Return the (x, y) coordinate for the center point of the cell that contains the specified text.  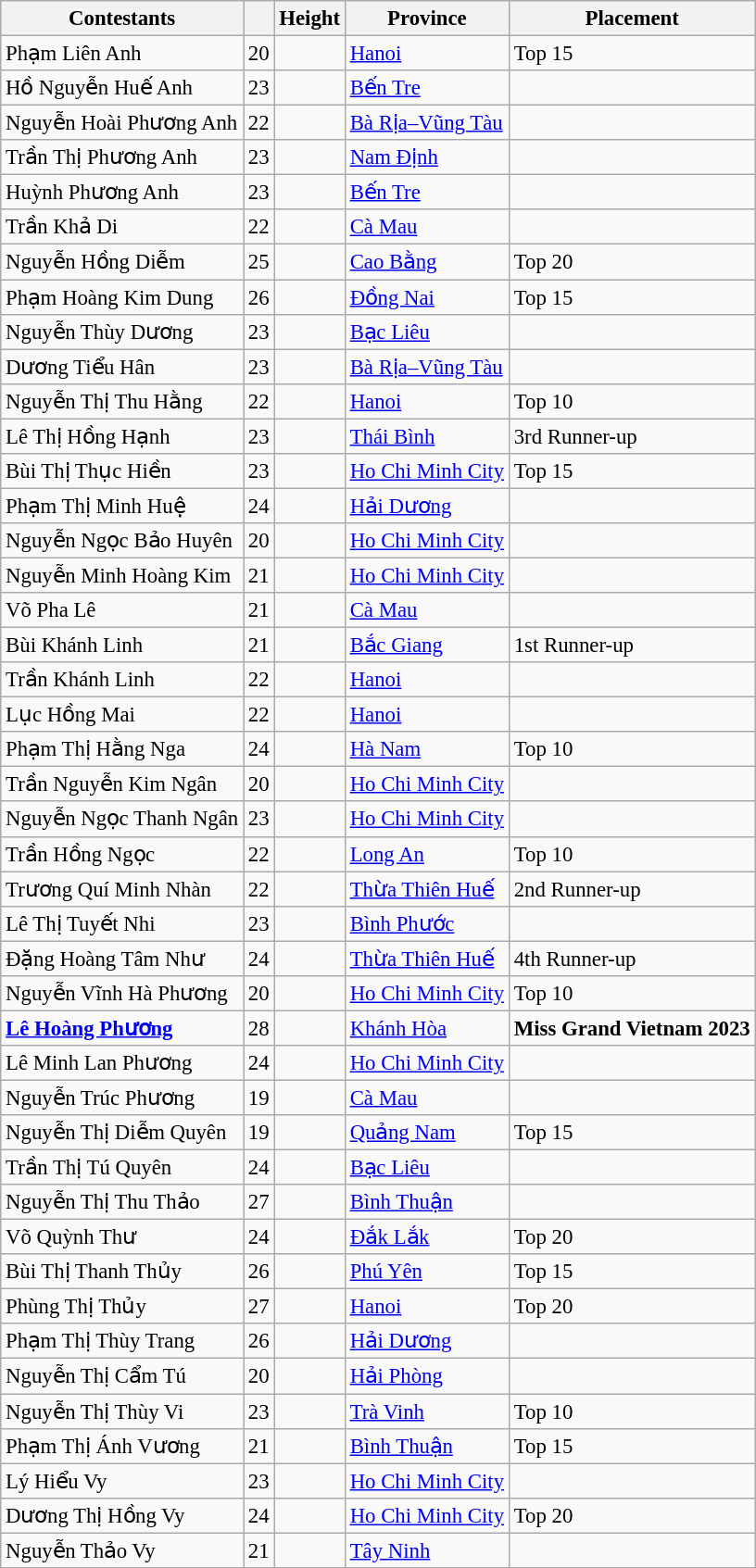
Lê Thị Tuyết Nhi (122, 923)
Lê Hoàng Phương (122, 1028)
2nd Runner-up (632, 889)
Võ Quỳnh Thư (122, 1237)
Trần Hồng Ngọc (122, 854)
Tây Ninh (426, 1550)
Nguyễn Thị Cẩm Tú (122, 1376)
Nguyễn Minh Hoàng Kim (122, 575)
3rd Runner-up (632, 436)
Thái Bình (426, 436)
Lý Hiểu Vy (122, 1481)
Nguyễn Thị Thu Hằng (122, 401)
Nguyễn Trúc Phương (122, 1098)
25 (259, 262)
Trương Quí Minh Nhàn (122, 889)
Nam Định (426, 157)
Phạm Thị Minh Huệ (122, 506)
Phùng Thị Thủy (122, 1307)
Hồ Nguyễn Huế Anh (122, 88)
Province (426, 19)
Nguyễn Ngọc Thanh Ngân (122, 820)
Trần Thị Phương Anh (122, 157)
Bùi Thị Thanh Thủy (122, 1272)
Phạm Thị Thùy Trang (122, 1342)
Bình Phước (426, 923)
Dương Thị Hồng Vy (122, 1515)
Phạm Thị Ánh Vương (122, 1446)
Nguyễn Vĩnh Hà Phương (122, 994)
Trần Thị Tú Quyên (122, 1168)
Trà Vinh (426, 1411)
Nguyễn Thị Diễm Quyên (122, 1133)
Phạm Hoàng Kim Dung (122, 297)
Nguyễn Ngọc Bảo Huyên (122, 541)
28 (259, 1028)
Phú Yên (426, 1272)
Height (309, 19)
1st Runner-up (632, 646)
Lê Minh Lan Phương (122, 1063)
Trần Nguyễn Kim Ngân (122, 784)
Trần Khánh Linh (122, 680)
Contestants (122, 19)
Đặng Hoàng Tâm Như (122, 959)
Phạm Thị Hằng Nga (122, 749)
Nguyễn Hồng Diễm (122, 262)
Cao Bằng (426, 262)
Quảng Nam (426, 1133)
Bắc Giang (426, 646)
Nguyễn Thị Thu Thảo (122, 1202)
Bùi Khánh Linh (122, 646)
Nguyễn Thị Thùy Vi (122, 1411)
Võ Pha Lê (122, 610)
Trần Khả Di (122, 227)
Huỳnh Phương Anh (122, 193)
Khánh Hòa (426, 1028)
Đồng Nai (426, 297)
4th Runner-up (632, 959)
Lục Hồng Mai (122, 715)
Long An (426, 854)
Đắk Lắk (426, 1237)
Lê Thị Hồng Hạnh (122, 436)
Dương Tiểu Hân (122, 367)
Bùi Thị Thục Hiền (122, 471)
Nguyễn Thùy Dương (122, 332)
Nguyễn Thảo Vy (122, 1550)
Nguyễn Hoài Phương Anh (122, 123)
Hải Phòng (426, 1376)
Miss Grand Vietnam 2023 (632, 1028)
Hà Nam (426, 749)
Placement (632, 19)
Phạm Liên Anh (122, 54)
